Scan for the cell matching the given text and deliver its [X, Y] coordinate at center. 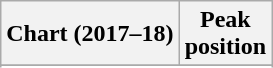
Chart (2017–18) [90, 34]
Peakposition [225, 34]
